Output the [x, y] coordinate of the center of the cell containing the given text.  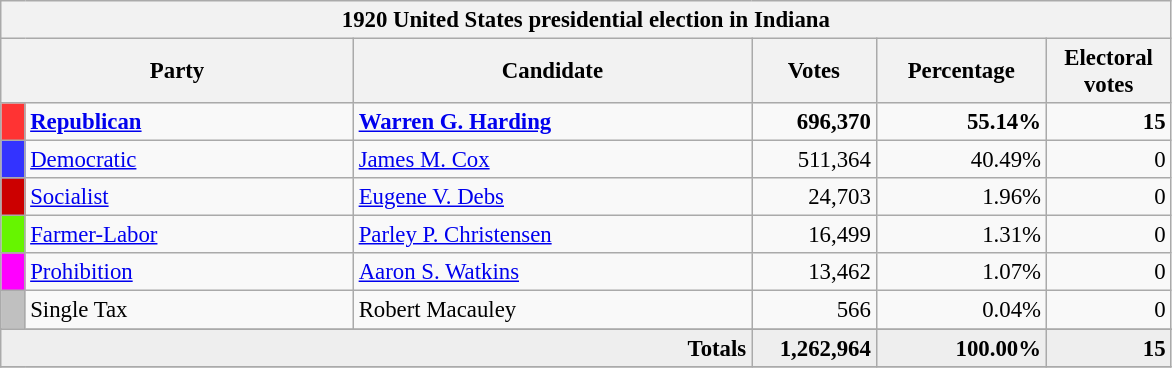
Electoral votes [1108, 72]
James M. Cox [552, 160]
1.31% [961, 235]
1.96% [961, 197]
696,370 [814, 122]
566 [814, 310]
Prohibition [189, 273]
Aaron S. Watkins [552, 273]
1,262,964 [814, 348]
Farmer-Labor [189, 235]
Republican [189, 122]
24,703 [814, 197]
0.04% [961, 310]
55.14% [961, 122]
Candidate [552, 72]
Robert Macauley [552, 310]
Democratic [189, 160]
1.07% [961, 273]
16,499 [814, 235]
Eugene V. Debs [552, 197]
Single Tax [189, 310]
Warren G. Harding [552, 122]
100.00% [961, 348]
Socialist [189, 197]
1920 United States presidential election in Indiana [586, 20]
13,462 [814, 273]
Parley P. Christensen [552, 235]
Votes [814, 72]
Totals [376, 348]
40.49% [961, 160]
Party [178, 72]
Percentage [961, 72]
511,364 [814, 160]
